Pinpoint the cell where the given text exists, returning its [x, y] midpoint coordinate. 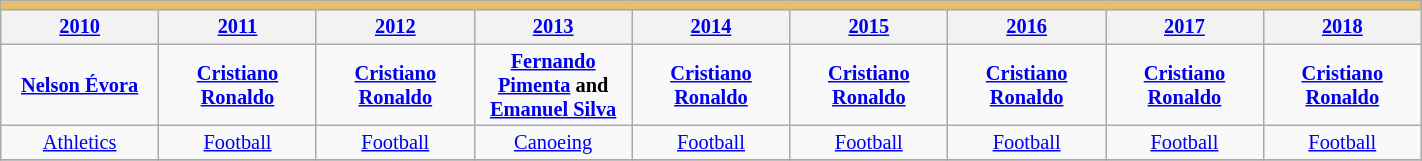
Canoeing [553, 142]
2018 [1342, 27]
Fernando Pimenta and Emanuel Silva [553, 85]
Athletics [80, 142]
2010 [80, 27]
2013 [553, 27]
2017 [1185, 27]
2016 [1027, 27]
2015 [869, 27]
2014 [711, 27]
2012 [395, 27]
2011 [238, 27]
Nelson Évora [80, 85]
